Pinpoint the cell where the given text exists, returning its [x, y] midpoint coordinate. 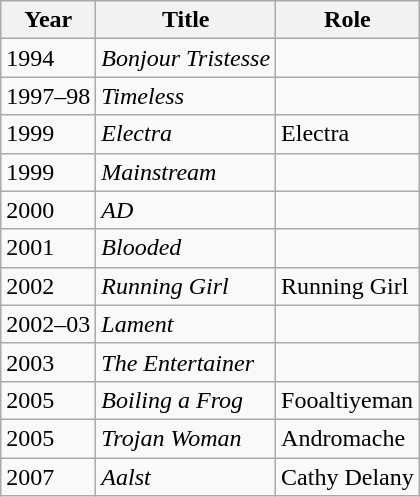
Bonjour Tristesse [186, 58]
2007 [48, 477]
Aalst [186, 477]
Boiling a Frog [186, 400]
2003 [48, 362]
1997–98 [48, 96]
Blooded [186, 248]
1994 [48, 58]
Year [48, 20]
Title [186, 20]
Cathy Delany [348, 477]
The Entertainer [186, 362]
2002 [48, 286]
2002–03 [48, 324]
AD [186, 210]
Timeless [186, 96]
Role [348, 20]
Mainstream [186, 172]
Lament [186, 324]
Fooaltiyeman [348, 400]
2001 [48, 248]
Trojan Woman [186, 438]
2000 [48, 210]
Andromache [348, 438]
